Locate the cell with the specified text and output its [X, Y] center coordinate. 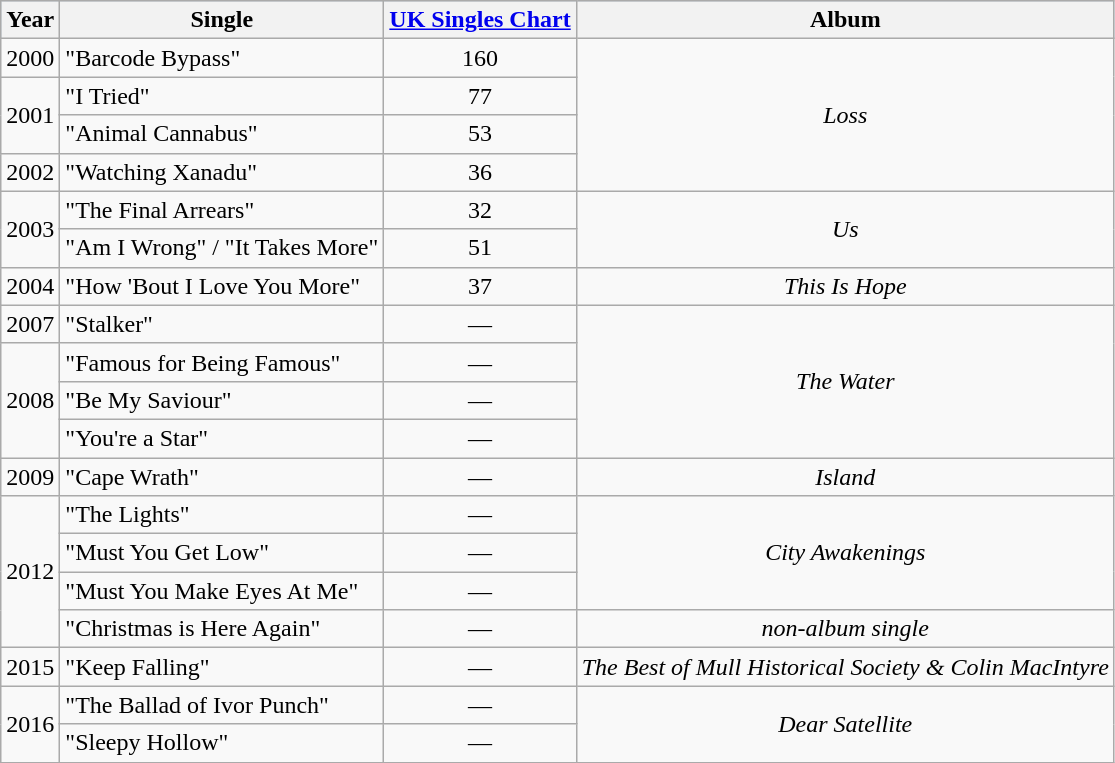
"Barcode Bypass" [222, 58]
"Watching Xanadu" [222, 172]
"I Tried" [222, 96]
"Christmas is Here Again" [222, 629]
"You're a Star" [222, 438]
"How 'Bout I Love You More" [222, 286]
Island [845, 477]
2001 [30, 115]
Single [222, 20]
32 [480, 210]
"Am I Wrong" / "It Takes More" [222, 248]
"Must You Get Low" [222, 553]
"Be My Saviour" [222, 400]
City Awakenings [845, 553]
2015 [30, 667]
non-album single [845, 629]
"The Ballad of Ivor Punch" [222, 705]
UK Singles Chart [480, 20]
37 [480, 286]
2016 [30, 724]
2002 [30, 172]
Dear Satellite [845, 724]
2007 [30, 324]
Loss [845, 115]
"Animal Cannabus" [222, 134]
"The Final Arrears" [222, 210]
"Must You Make Eyes At Me" [222, 591]
2003 [30, 229]
"Stalker" [222, 324]
The Best of Mull Historical Society & Colin MacIntyre [845, 667]
2004 [30, 286]
2009 [30, 477]
"Keep Falling" [222, 667]
160 [480, 58]
This Is Hope [845, 286]
2008 [30, 400]
77 [480, 96]
51 [480, 248]
Year [30, 20]
Us [845, 229]
"Cape Wrath" [222, 477]
Album [845, 20]
2012 [30, 572]
The Water [845, 381]
53 [480, 134]
2000 [30, 58]
"Sleepy Hollow" [222, 743]
"Famous for Being Famous" [222, 362]
36 [480, 172]
"The Lights" [222, 515]
